Capture the cell that displays the provided text and extract its (X, Y) central coordinate. 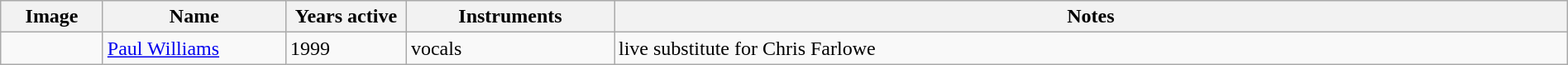
1999 (346, 48)
live substitute for Chris Farlowe (1090, 48)
Paul Williams (194, 48)
vocals (509, 48)
Instruments (509, 17)
Years active (346, 17)
Notes (1090, 17)
Name (194, 17)
Image (52, 17)
